Find where the given text appears and provide that cell's center as [x, y] coordinate. 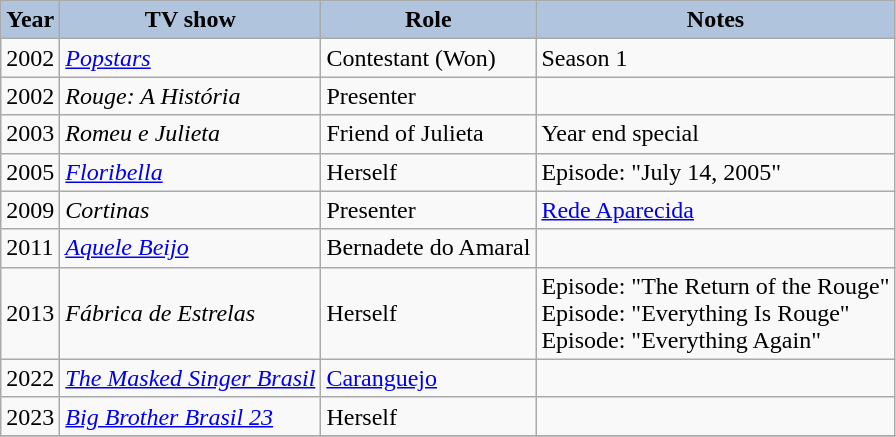
Caranguejo [428, 378]
2009 [30, 210]
2005 [30, 172]
Friend of Julieta [428, 134]
Role [428, 20]
Romeu e Julieta [190, 134]
2003 [30, 134]
2013 [30, 313]
The Masked Singer Brasil [190, 378]
Popstars [190, 58]
Big Brother Brasil 23 [190, 416]
Episode: "July 14, 2005" [716, 172]
TV show [190, 20]
Year end special [716, 134]
Aquele Beijo [190, 248]
Season 1 [716, 58]
Contestant (Won) [428, 58]
Episode: "The Return of the Rouge" Episode: "Everything Is Rouge"Episode: "Everything Again" [716, 313]
Rouge: A História [190, 96]
Rede Aparecida [716, 210]
2011 [30, 248]
Bernadete do Amaral [428, 248]
Floribella [190, 172]
Year [30, 20]
Notes [716, 20]
Cortinas [190, 210]
Fábrica de Estrelas [190, 313]
2022 [30, 378]
2023 [30, 416]
